Capture the cell that displays the provided text and extract its [x, y] central coordinate. 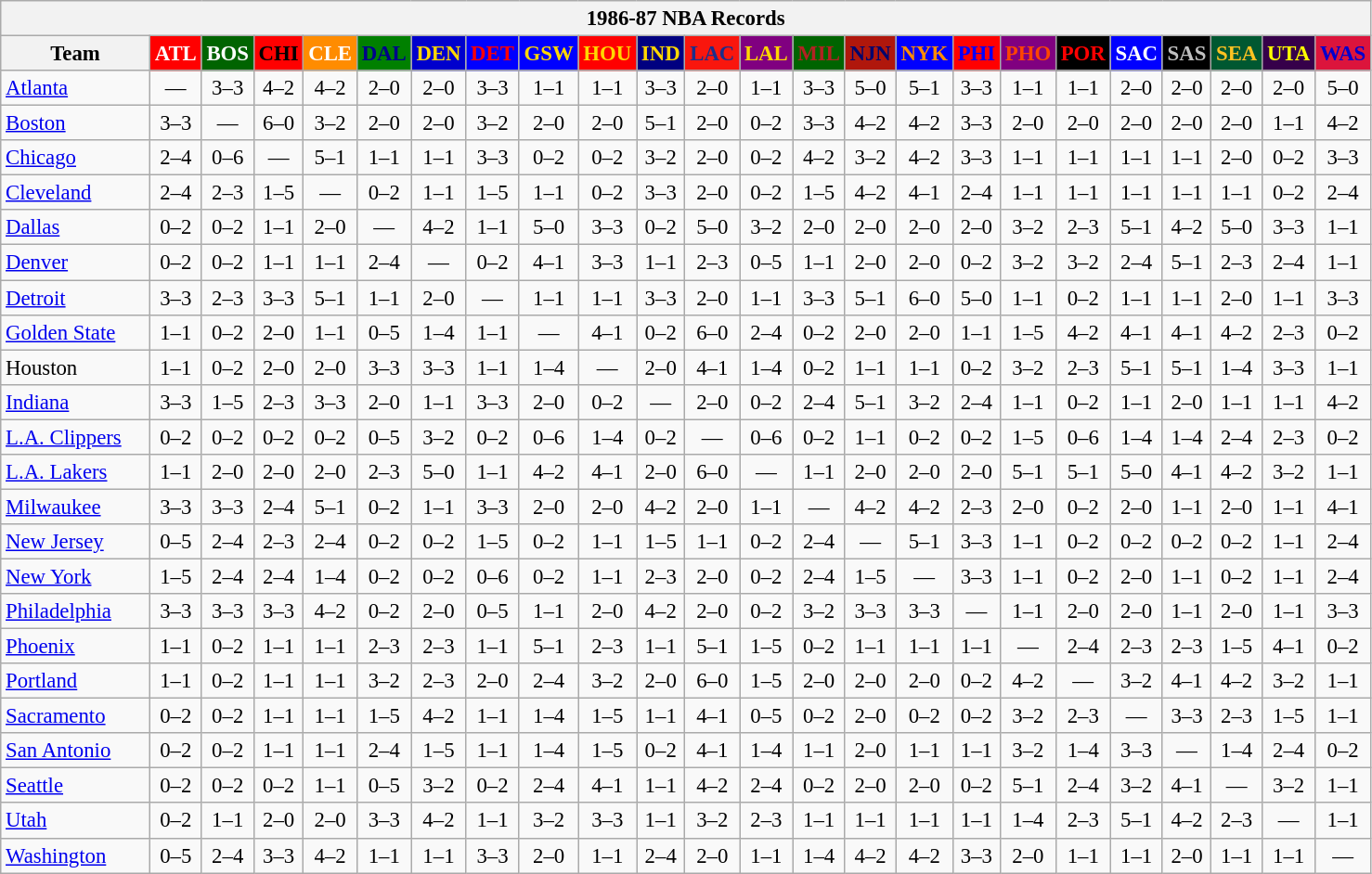
Milwaukee [76, 507]
LAL [767, 54]
L.A. Lakers [76, 472]
Cleveland [76, 193]
UTA [1288, 54]
HOU [607, 54]
Phoenix [76, 647]
GSW [549, 54]
Seattle [76, 786]
SAC [1136, 54]
POR [1082, 54]
Detroit [76, 298]
PHO [1028, 54]
1986-87 NBA Records [686, 19]
Atlanta [76, 88]
BOS [227, 54]
WAS [1343, 54]
New York [76, 576]
ATL [175, 54]
CLE [330, 54]
DEN [438, 54]
Boston [76, 123]
LAC [713, 54]
NYK [925, 54]
Golden State [76, 332]
New Jersey [76, 542]
SEA [1236, 54]
Philadelphia [76, 611]
L.A. Clippers [76, 437]
Houston [76, 367]
Portland [76, 681]
San Antonio [76, 751]
Chicago [76, 158]
IND [661, 54]
DET [492, 54]
Utah [76, 821]
Denver [76, 263]
DAL [384, 54]
Sacramento [76, 716]
CHI [278, 54]
PHI [977, 54]
SAS [1186, 54]
Dallas [76, 227]
Washington [76, 855]
MIL [819, 54]
NJN [871, 54]
Team [76, 54]
Indiana [76, 402]
